Locate the cell with the specified text and output its (X, Y) center coordinate. 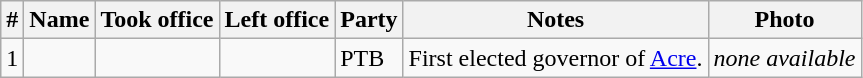
Name (60, 20)
Photo (784, 20)
1 (12, 58)
PTB (369, 58)
First elected governor of Acre. (556, 58)
Took office (157, 20)
Party (369, 20)
Left office (277, 20)
# (12, 20)
none available (784, 58)
Notes (556, 20)
